Provide the [X, Y] coordinate of the cell's center where the given text is located.  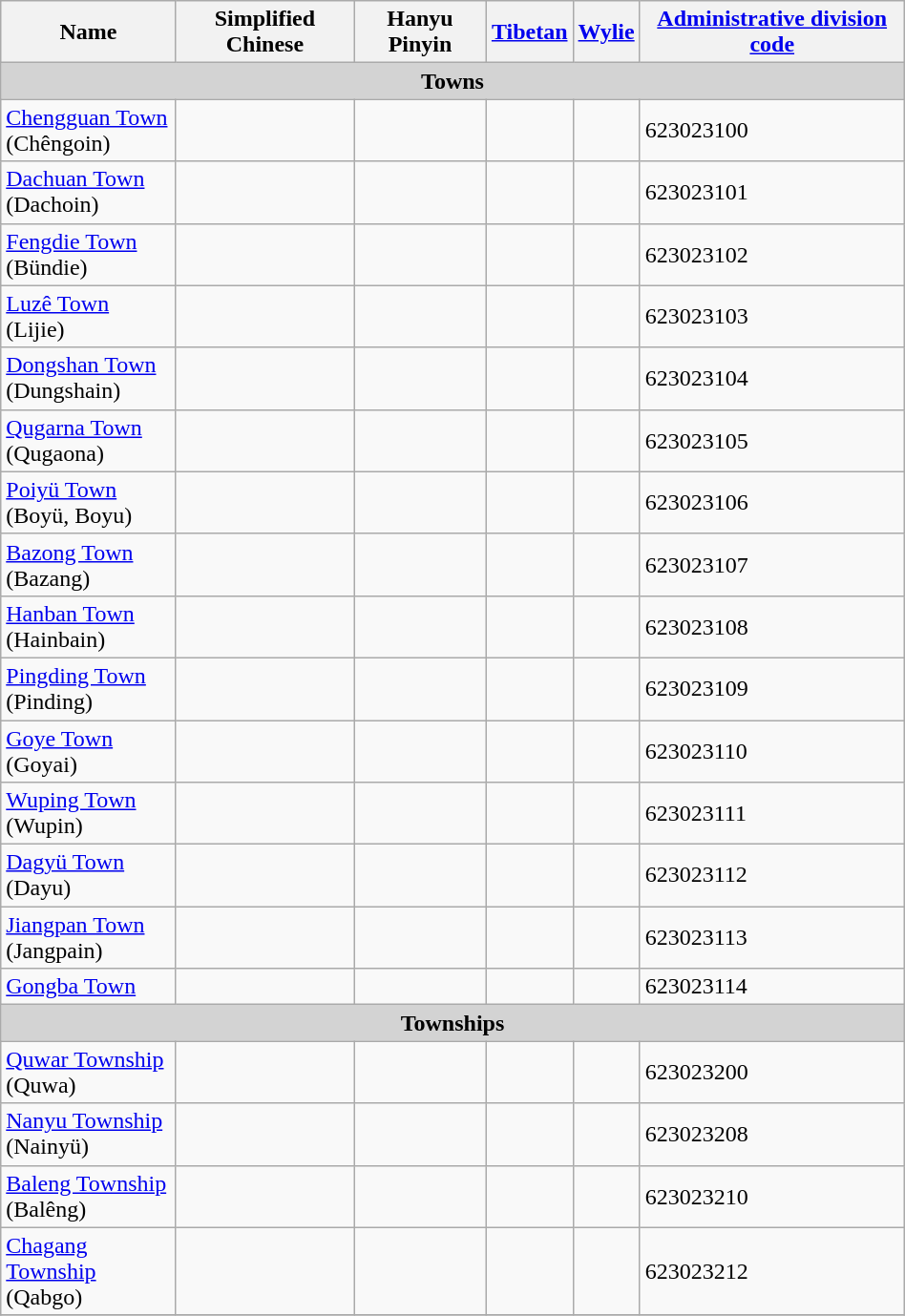
623023110 [771, 750]
Administrative division code [771, 32]
623023105 [771, 441]
623023114 [771, 987]
Townships [452, 1023]
623023208 [771, 1134]
623023107 [771, 565]
Poiyü Town(Boyü, Boyu) [88, 502]
Wylie [606, 32]
Wuping Town(Wupin) [88, 813]
Hanban Town(Hainbain) [88, 626]
623023212 [771, 1271]
623023109 [771, 689]
623023103 [771, 317]
Jiangpan Town(Jangpain) [88, 937]
623023111 [771, 813]
623023106 [771, 502]
Quwar Township(Quwa) [88, 1073]
623023108 [771, 626]
Qugarna Town(Qugaona) [88, 441]
Tibetan [529, 32]
Towns [452, 81]
Bazong Town(Bazang) [88, 565]
623023113 [771, 937]
623023200 [771, 1073]
Luzê Town(Lijie) [88, 317]
623023210 [771, 1197]
Chagang Township(Qabgo) [88, 1271]
Chengguan Town(Chêngoin) [88, 130]
Pingding Town(Pinding) [88, 689]
623023112 [771, 876]
Name [88, 32]
Hanyu Pinyin [420, 32]
Dachuan Town(Dachoin) [88, 193]
Nanyu Township(Nainyü) [88, 1134]
Dongshan Town(Dungshain) [88, 378]
623023101 [771, 193]
Goye Town(Goyai) [88, 750]
Fengdie Town(Bündie) [88, 254]
Baleng Township(Balêng) [88, 1197]
Gongba Town [88, 987]
Dagyü Town(Dayu) [88, 876]
623023104 [771, 378]
623023100 [771, 130]
Simplified Chinese [264, 32]
623023102 [771, 254]
